Capture the cell that displays the provided text and extract its [X, Y] central coordinate. 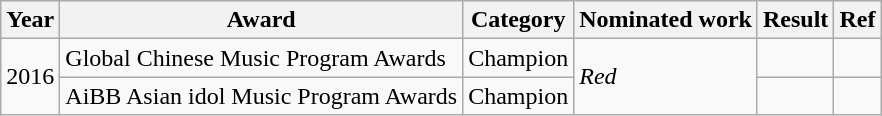
Red [666, 77]
2016 [30, 77]
Nominated work [666, 20]
Ref [858, 20]
Category [518, 20]
AiBB Asian idol Music Program Awards [262, 96]
Award [262, 20]
Global Chinese Music Program Awards [262, 58]
Result [795, 20]
Year [30, 20]
